Return the [x, y] coordinate for the center point of the cell that contains the specified text.  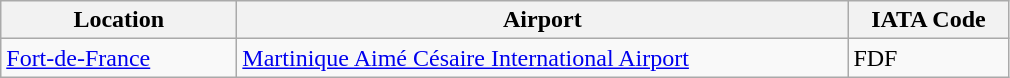
FDF [928, 58]
Martinique Aimé Césaire International Airport [542, 58]
Airport [542, 20]
Location [119, 20]
IATA Code [928, 20]
Fort-de-France [119, 58]
